Output the [x, y] coordinate of the center of the cell containing the given text.  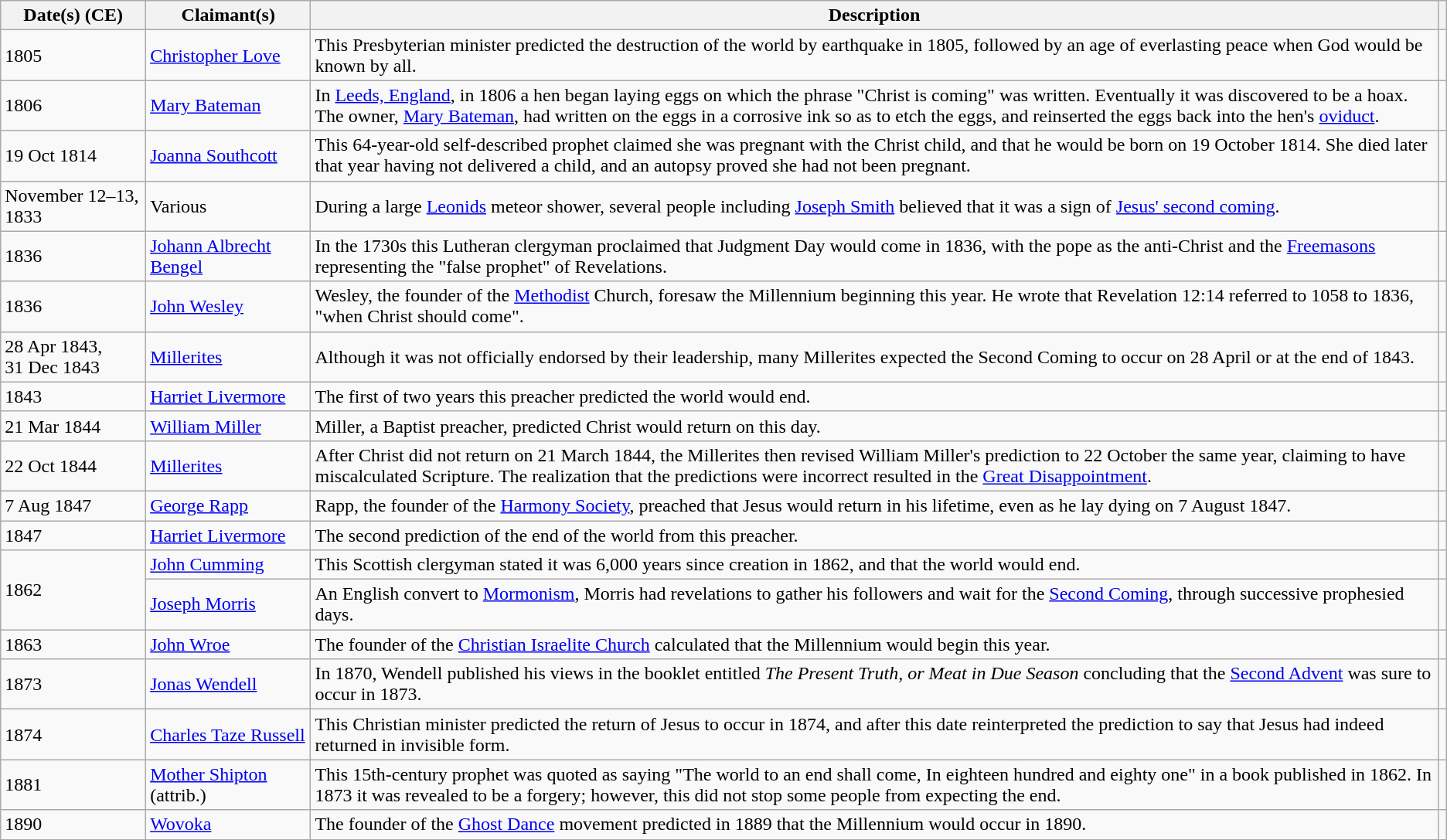
21 Mar 1844 [73, 426]
1863 [73, 644]
George Rapp [229, 505]
1862 [73, 590]
7 Aug 1847 [73, 505]
1873 [73, 685]
1874 [73, 734]
Johann Albrecht Bengel [229, 257]
During a large Leonids meteor shower, several people including Joseph Smith believed that it was a sign of Jesus' second coming. [874, 206]
Various [229, 206]
John Wesley [229, 306]
1806 [73, 105]
An English convert to Mormonism, Morris had revelations to gather his followers and wait for the Second Coming, through successive prophesied days. [874, 604]
Miller, a Baptist preacher, predicted Christ would return on this day. [874, 426]
The founder of the Ghost Dance movement predicted in 1889 that the Millennium would occur in 1890. [874, 825]
1843 [73, 396]
1881 [73, 785]
19 Oct 1814 [73, 156]
Joanna Southcott [229, 156]
Rapp, the founder of the Harmony Society, preached that Jesus would return in his lifetime, even as he lay dying on 7 August 1847. [874, 505]
1805 [73, 56]
John Cumming [229, 565]
Wovoka [229, 825]
28 Apr 1843,31 Dec 1843 [73, 357]
The first of two years this preacher predicted the world would end. [874, 396]
The founder of the Christian Israelite Church calculated that the Millennium would begin this year. [874, 644]
William Miller [229, 426]
This Scottish clergyman stated it was 6,000 years since creation in 1862, and that the world would end. [874, 565]
22 Oct 1844 [73, 465]
Joseph Morris [229, 604]
1847 [73, 536]
Description [874, 15]
Jonas Wendell [229, 685]
Claimant(s) [229, 15]
Charles Taze Russell [229, 734]
Although it was not officially endorsed by their leadership, many Millerites expected the Second Coming to occur on 28 April or at the end of 1843. [874, 357]
The second prediction of the end of the world from this preacher. [874, 536]
Date(s) (CE) [73, 15]
Christopher Love [229, 56]
Mary Bateman [229, 105]
John Wroe [229, 644]
Mother Shipton (attrib.) [229, 785]
November 12–13, 1833 [73, 206]
1890 [73, 825]
